Identify which cell holds the provided text, then report its [X, Y] central coordinate. 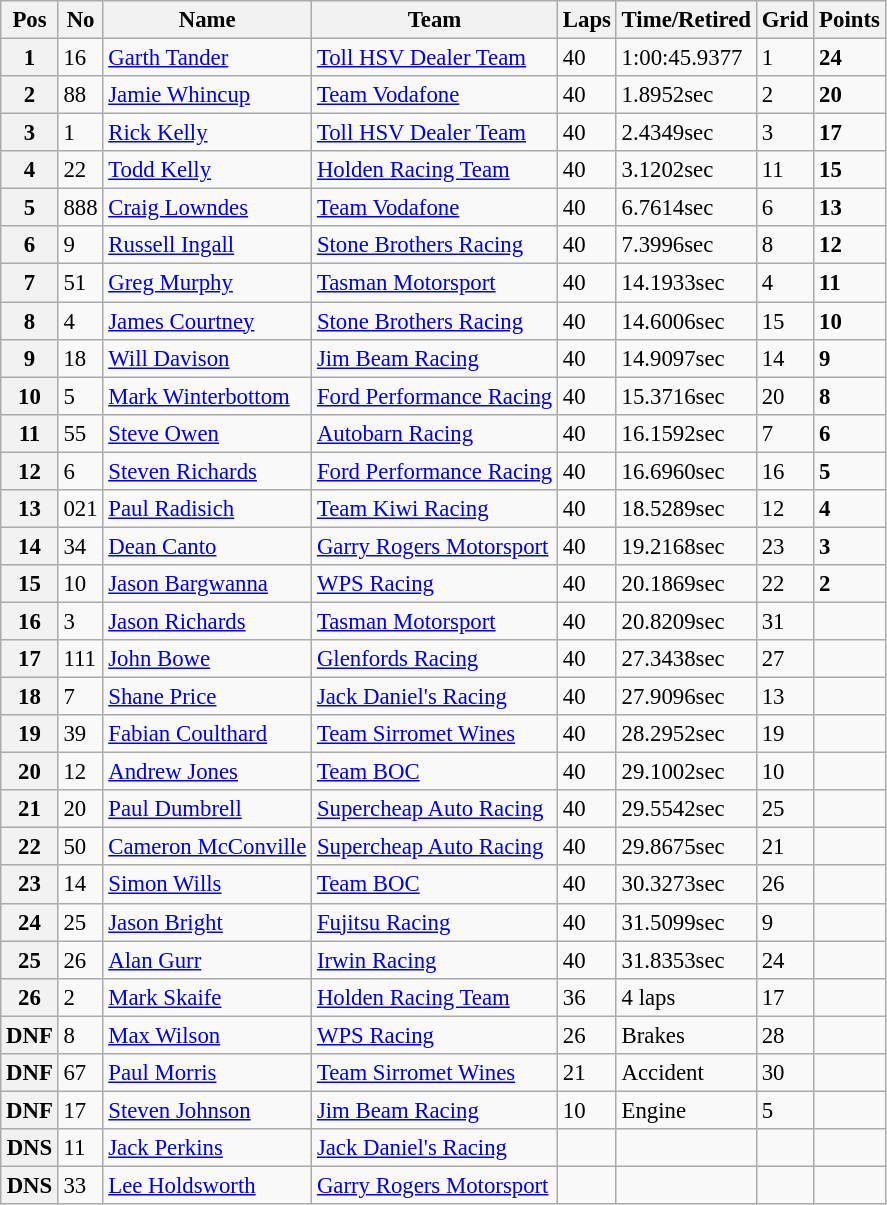
Lee Holdsworth [208, 1185]
Paul Radisich [208, 509]
6.7614sec [686, 208]
14.6006sec [686, 321]
27.9096sec [686, 697]
1.8952sec [686, 95]
51 [80, 283]
7.3996sec [686, 245]
No [80, 20]
Name [208, 20]
Russell Ingall [208, 245]
Simon Wills [208, 885]
Irwin Racing [435, 960]
Grid [784, 20]
021 [80, 509]
Team Kiwi Racing [435, 509]
Shane Price [208, 697]
Engine [686, 1110]
Points [850, 20]
Rick Kelly [208, 133]
Cameron McConville [208, 847]
James Courtney [208, 321]
Alan Gurr [208, 960]
Team [435, 20]
29.1002sec [686, 772]
20.8209sec [686, 621]
Fabian Coulthard [208, 734]
29.8675sec [686, 847]
Jason Bargwanna [208, 584]
Brakes [686, 1035]
67 [80, 1073]
Steve Owen [208, 433]
888 [80, 208]
Andrew Jones [208, 772]
Pos [30, 20]
19.2168sec [686, 546]
2.4349sec [686, 133]
Accident [686, 1073]
34 [80, 546]
Todd Kelly [208, 170]
1:00:45.9377 [686, 58]
Time/Retired [686, 20]
18.5289sec [686, 509]
Steven Johnson [208, 1110]
28 [784, 1035]
15.3716sec [686, 396]
33 [80, 1185]
28.2952sec [686, 734]
John Bowe [208, 659]
Paul Morris [208, 1073]
30.3273sec [686, 885]
Mark Skaife [208, 997]
31 [784, 621]
16.6960sec [686, 471]
Jason Richards [208, 621]
Greg Murphy [208, 283]
Will Davison [208, 358]
88 [80, 95]
14.9097sec [686, 358]
4 laps [686, 997]
Garth Tander [208, 58]
Fujitsu Racing [435, 922]
20.1869sec [686, 584]
Dean Canto [208, 546]
29.5542sec [686, 809]
Jason Bright [208, 922]
27 [784, 659]
Autobarn Racing [435, 433]
Laps [588, 20]
Mark Winterbottom [208, 396]
31.8353sec [686, 960]
14.1933sec [686, 283]
Craig Lowndes [208, 208]
Jamie Whincup [208, 95]
50 [80, 847]
31.5099sec [686, 922]
30 [784, 1073]
39 [80, 734]
111 [80, 659]
36 [588, 997]
Max Wilson [208, 1035]
27.3438sec [686, 659]
Glenfords Racing [435, 659]
Paul Dumbrell [208, 809]
Steven Richards [208, 471]
55 [80, 433]
Jack Perkins [208, 1148]
3.1202sec [686, 170]
16.1592sec [686, 433]
